Capture the cell that displays the provided text and extract its (X, Y) central coordinate. 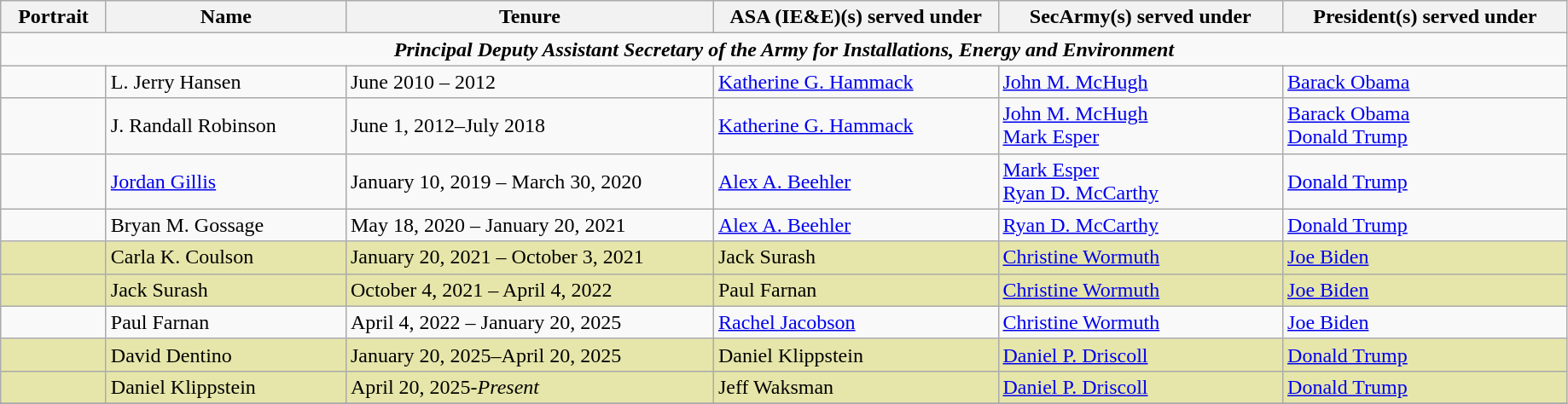
Ryan D. McCarthy (1141, 225)
David Dentino (225, 355)
June 2010 – 2012 (529, 82)
Jeff Waksman (856, 387)
L. Jerry Hansen (225, 82)
President(s) served under (1426, 17)
April 20, 2025-Present (529, 387)
Barack ObamaDonald Trump (1426, 126)
SecArmy(s) served under (1141, 17)
January 20, 2025–April 20, 2025 (529, 355)
October 4, 2021 – April 4, 2022 (529, 290)
Portrait (54, 17)
January 10, 2019 – March 30, 2020 (529, 181)
Barack Obama (1426, 82)
May 18, 2020 – January 20, 2021 (529, 225)
Principal Deputy Assistant Secretary of the Army for Installations, Energy and Environment (784, 49)
Mark EsperRyan D. McCarthy (1141, 181)
April 4, 2022 – January 20, 2025 (529, 322)
Rachel Jacobson (856, 322)
ASA (IE&E)(s) served under (856, 17)
Bryan M. Gossage (225, 225)
Tenure (529, 17)
J. Randall Robinson (225, 126)
John M. McHughMark Esper (1141, 126)
Name (225, 17)
January 20, 2021 – October 3, 2021 (529, 257)
Jordan Gillis (225, 181)
June 1, 2012–July 2018 (529, 126)
John M. McHugh (1141, 82)
Carla K. Coulson (225, 257)
